Provide the [X, Y] coordinate of the cell's center where the given text is located.  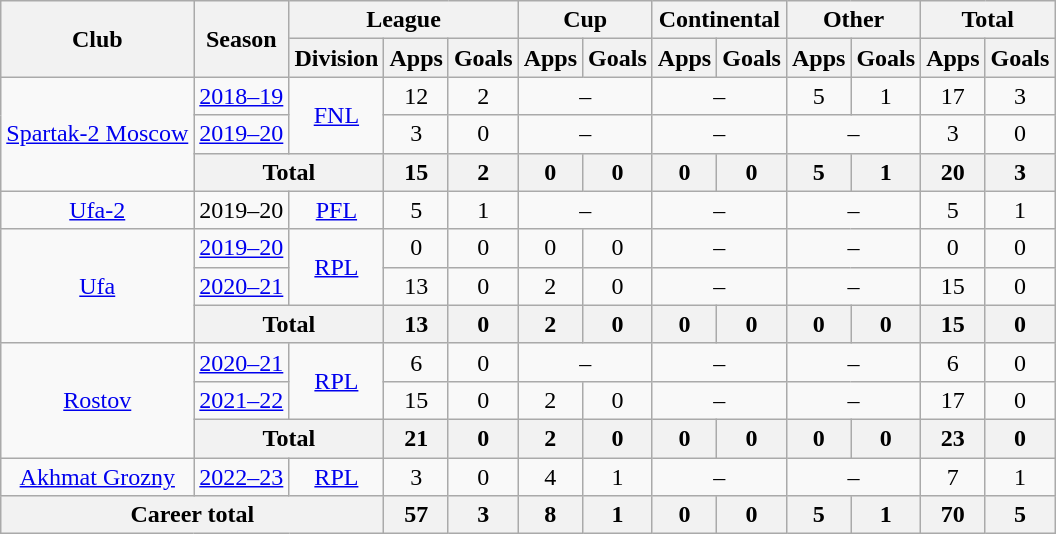
Spartak-2 Moscow [98, 134]
23 [953, 438]
21 [416, 438]
12 [416, 96]
Rostov [98, 400]
Continental [719, 20]
Akhmat Grozny [98, 477]
57 [416, 515]
Division [336, 58]
8 [550, 515]
Career total [192, 515]
2018–19 [242, 96]
Club [98, 39]
Ufa [98, 286]
4 [550, 477]
7 [953, 477]
2022–23 [242, 477]
2021–22 [242, 400]
Cup [585, 20]
League [404, 20]
FNL [336, 115]
Ufa-2 [98, 210]
Season [242, 39]
Other [853, 20]
70 [953, 515]
PFL [336, 210]
20 [953, 172]
